Identify which cell holds the provided text, then report its [x, y] central coordinate. 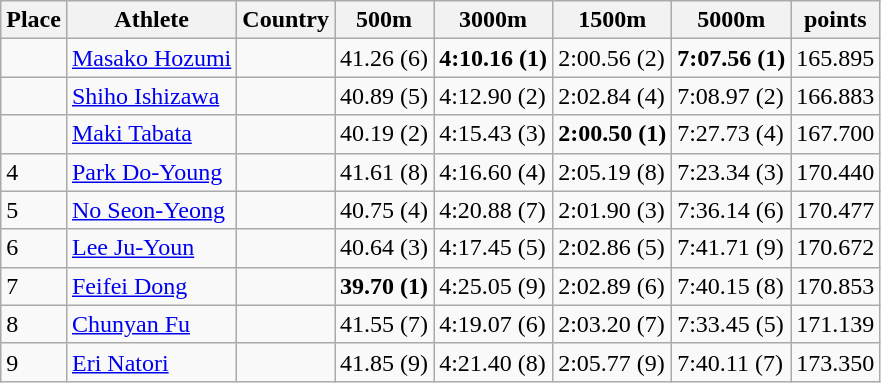
No Seon-Yeong [151, 210]
40.75 (4) [384, 210]
4:25.05 (9) [494, 286]
7:41.71 (9) [732, 248]
2:02.86 (5) [612, 248]
Chunyan Fu [151, 324]
170.440 [836, 172]
3000m [494, 20]
Lee Ju-Youn [151, 248]
4 [34, 172]
41.55 (7) [384, 324]
Maki Tabata [151, 134]
173.350 [836, 362]
4:12.90 (2) [494, 96]
2:03.20 (7) [612, 324]
170.477 [836, 210]
170.853 [836, 286]
167.700 [836, 134]
7:40.15 (8) [732, 286]
4:20.88 (7) [494, 210]
2:01.90 (3) [612, 210]
2:05.19 (8) [612, 172]
40.89 (5) [384, 96]
7:36.14 (6) [732, 210]
4:19.07 (6) [494, 324]
Park Do-Young [151, 172]
4:10.16 (1) [494, 58]
7:23.34 (3) [732, 172]
5000m [732, 20]
165.895 [836, 58]
40.19 (2) [384, 134]
7:08.97 (2) [732, 96]
Place [34, 20]
9 [34, 362]
Masako Hozumi [151, 58]
7:07.56 (1) [732, 58]
4:16.60 (4) [494, 172]
6 [34, 248]
40.64 (3) [384, 248]
Athlete [151, 20]
7 [34, 286]
4:17.45 (5) [494, 248]
5 [34, 210]
2:02.84 (4) [612, 96]
7:33.45 (5) [732, 324]
39.70 (1) [384, 286]
500m [384, 20]
Country [286, 20]
7:40.11 (7) [732, 362]
171.139 [836, 324]
41.26 (6) [384, 58]
166.883 [836, 96]
41.61 (8) [384, 172]
2:05.77 (9) [612, 362]
7:27.73 (4) [732, 134]
4:21.40 (8) [494, 362]
Feifei Dong [151, 286]
Shiho Ishizawa [151, 96]
2:00.50 (1) [612, 134]
41.85 (9) [384, 362]
2:00.56 (2) [612, 58]
170.672 [836, 248]
points [836, 20]
Eri Natori [151, 362]
2:02.89 (6) [612, 286]
4:15.43 (3) [494, 134]
8 [34, 324]
1500m [612, 20]
